Scan for the cell matching the given text and deliver its [X, Y] coordinate at center. 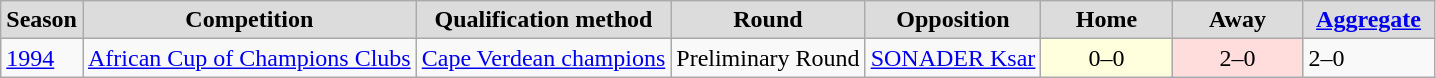
Season [42, 20]
0–0 [1106, 58]
Qualification method [544, 20]
Away [1238, 20]
Competition [249, 20]
1994 [42, 58]
Aggregate [1368, 20]
Opposition [953, 20]
Round [768, 20]
SONADER Ksar [953, 58]
Home [1106, 20]
African Cup of Champions Clubs [249, 58]
Preliminary Round [768, 58]
Cape Verdean champions [544, 58]
